Detect which cell encompasses the target text, then output its [X, Y] center coordinate. 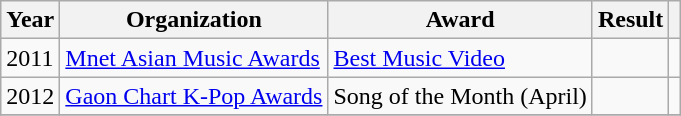
Mnet Asian Music Awards [194, 58]
Result [630, 20]
Award [460, 20]
Gaon Chart K-Pop Awards [194, 96]
2011 [30, 58]
Song of the Month (April) [460, 96]
Best Music Video [460, 58]
Organization [194, 20]
Year [30, 20]
2012 [30, 96]
